For the text-containing cell, return its midpoint in [x, y] coordinate format. 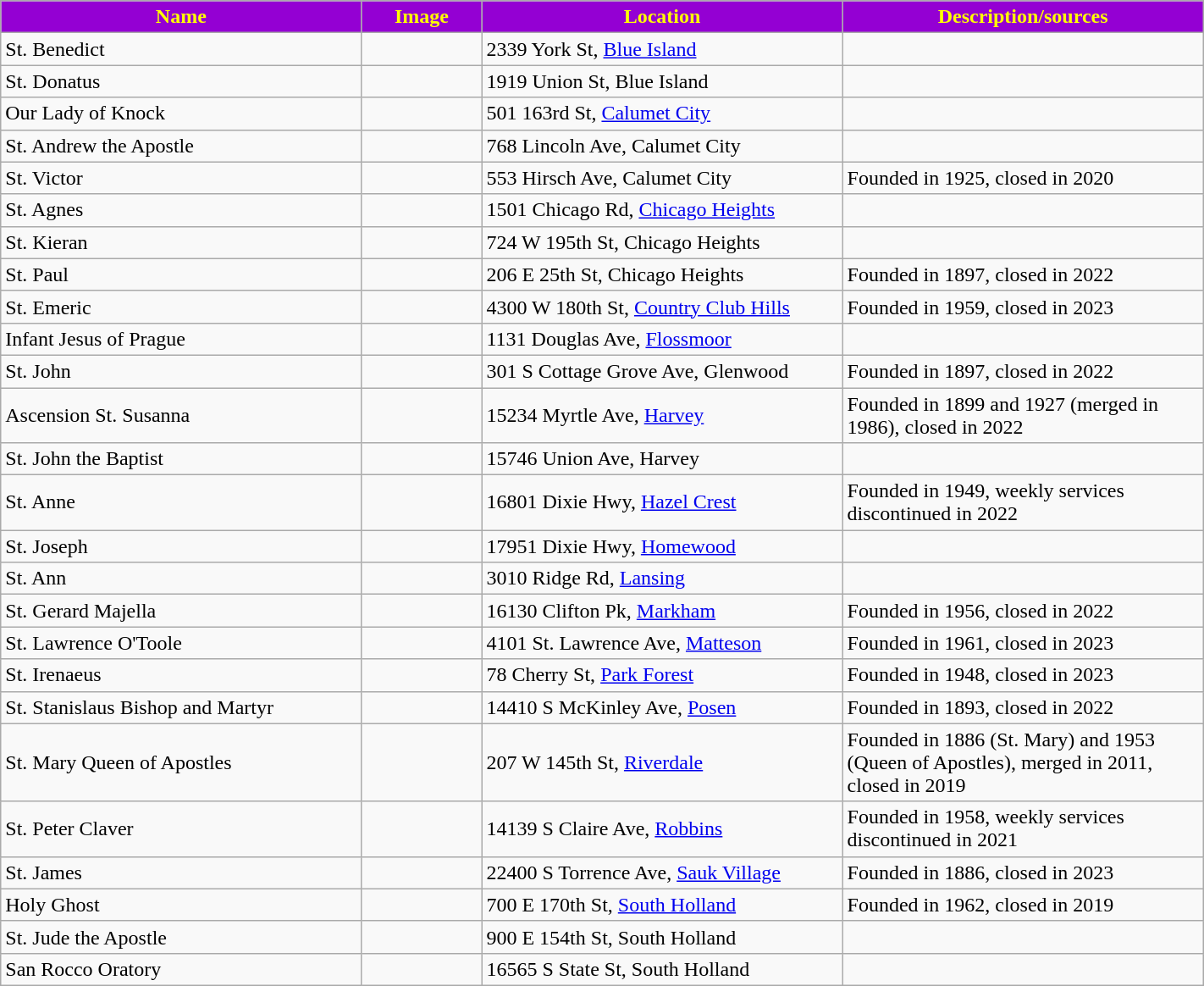
St. Emeric [181, 307]
Founded in 1961, closed in 2023 [1023, 643]
St. Donatus [181, 81]
1919 Union St, Blue Island [662, 81]
Founded in 1958, weekly services discontinued in 2021 [1023, 828]
15746 Union Ave, Harvey [662, 459]
Founded in 1962, closed in 2019 [1023, 905]
14410 S McKinley Ave, Posen [662, 707]
3010 Ridge Rd, Lansing [662, 579]
St. James [181, 872]
Founded in 1949, weekly services discontinued in 2022 [1023, 503]
St. Anne [181, 503]
Founded in 1925, closed in 2020 [1023, 178]
Holy Ghost [181, 905]
St. Andrew the Apostle [181, 146]
Description/sources [1023, 17]
724 W 195th St, Chicago Heights [662, 242]
4101 St. Lawrence Ave, Matteson [662, 643]
St. Kieran [181, 242]
16801 Dixie Hwy, Hazel Crest [662, 503]
16565 S State St, South Holland [662, 969]
St. John [181, 371]
St. Peter Claver [181, 828]
Our Lady of Knock [181, 114]
900 E 154th St, South Holland [662, 937]
St. Joseph [181, 546]
207 W 145th St, Riverdale [662, 762]
301 S Cottage Grove Ave, Glenwood [662, 371]
Image [422, 17]
2339 York St, Blue Island [662, 49]
Founded in 1956, closed in 2022 [1023, 611]
16130 Clifton Pk, Markham [662, 611]
St. Paul [181, 274]
206 E 25th St, Chicago Heights [662, 274]
Ascension St. Susanna [181, 415]
1131 Douglas Ave, Flossmoor [662, 339]
Founded in 1948, closed in 2023 [1023, 675]
Founded in 1893, closed in 2022 [1023, 707]
Name [181, 17]
Founded in 1886 (St. Mary) and 1953 (Queen of Apostles), merged in 2011, closed in 2019 [1023, 762]
14139 S Claire Ave, Robbins [662, 828]
Founded in 1899 and 1927 (merged in 1986), closed in 2022 [1023, 415]
St. Mary Queen of Apostles [181, 762]
St. Benedict [181, 49]
St. Gerard Majella [181, 611]
St. Agnes [181, 210]
22400 S Torrence Ave, Sauk Village [662, 872]
St. Lawrence O'Toole [181, 643]
553 Hirsch Ave, Calumet City [662, 178]
1501 Chicago Rd, Chicago Heights [662, 210]
St. John the Baptist [181, 459]
4300 W 180th St, Country Club Hills [662, 307]
Founded in 1886, closed in 2023 [1023, 872]
St. Jude the Apostle [181, 937]
Founded in 1959, closed in 2023 [1023, 307]
Infant Jesus of Prague [181, 339]
Location [662, 17]
768 Lincoln Ave, Calumet City [662, 146]
78 Cherry St, Park Forest [662, 675]
San Rocco Oratory [181, 969]
St. Victor [181, 178]
501 163rd St, Calumet City [662, 114]
17951 Dixie Hwy, Homewood [662, 546]
15234 Myrtle Ave, Harvey [662, 415]
St. Stanislaus Bishop and Martyr [181, 707]
St. Irenaeus [181, 675]
St. Ann [181, 579]
700 E 170th St, South Holland [662, 905]
